Locate the cell with the specified text and output its [X, Y] center coordinate. 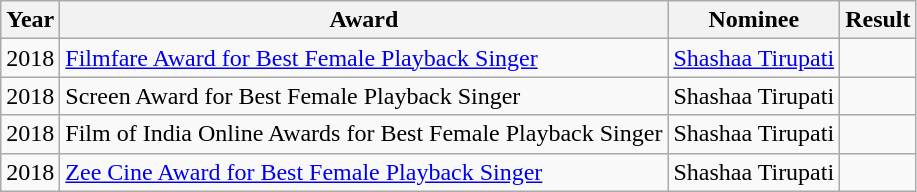
Result [878, 20]
Zee Cine Award for Best Female Playback Singer [364, 172]
Filmfare Award for Best Female Playback Singer [364, 58]
Award [364, 20]
Nominee [754, 20]
Film of India Online Awards for Best Female Playback Singer [364, 134]
Year [30, 20]
Screen Award for Best Female Playback Singer [364, 96]
